Scan for the cell matching the given text and deliver its [x, y] coordinate at center. 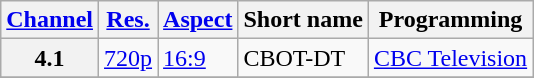
Short name [303, 20]
CBOT-DT [303, 58]
16:9 [198, 58]
Channel [50, 20]
4.1 [50, 58]
720p [128, 58]
Aspect [198, 20]
CBC Television [450, 58]
Res. [128, 20]
Programming [450, 20]
